Locate the cell with the specified text and output its [X, Y] center coordinate. 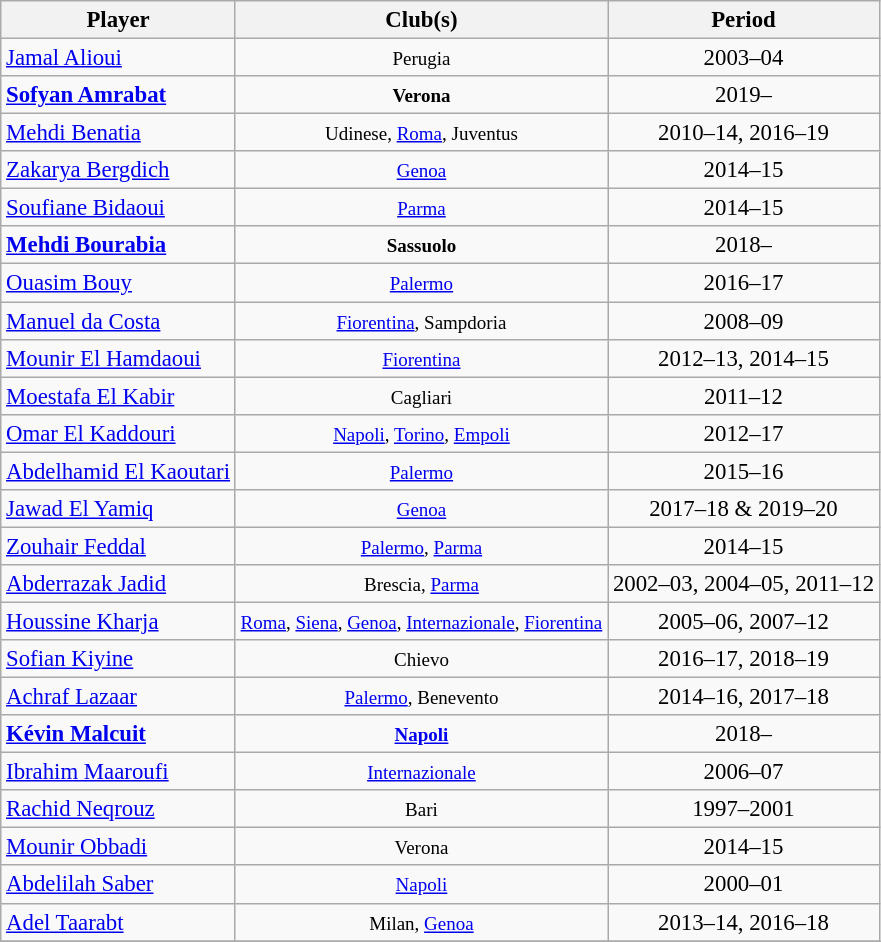
Parma [421, 208]
Ouasim Bouy [118, 283]
Jamal Alioui [118, 58]
Soufiane Bidaoui [118, 208]
Palermo, Benevento [421, 697]
1997–2001 [744, 809]
Jawad El Yamiq [118, 509]
2000–01 [744, 885]
2019– [744, 95]
2016–17, 2018–19 [744, 659]
Moestafa El Kabir [118, 396]
Fiorentina, Sampdoria [421, 321]
Ibrahim Maaroufi [118, 772]
Achraf Lazaar [118, 697]
2015–16 [744, 471]
Brescia, Parma [421, 584]
Cagliari [421, 396]
2002–03, 2004–05, 2011–12 [744, 584]
Zouhair Feddal [118, 546]
Sofyan Amrabat [118, 95]
2012–13, 2014–15 [744, 358]
Rachid Neqrouz [118, 809]
2008–09 [744, 321]
Adel Taarabt [118, 922]
Period [744, 20]
2003–04 [744, 58]
Manuel da Costa [118, 321]
2011–12 [744, 396]
Mounir El Hamdaoui [118, 358]
Mehdi Bourabia [118, 245]
Houssine Kharja [118, 621]
Perugia [421, 58]
2017–18 & 2019–20 [744, 509]
Abderrazak Jadid [118, 584]
Player [118, 20]
2005–06, 2007–12 [744, 621]
Abdelhamid El Kaoutari [118, 471]
2014–16, 2017–18 [744, 697]
Zakarya Bergdich [118, 170]
Sassuolo [421, 245]
Mehdi Benatia [118, 133]
Milan, Genoa [421, 922]
2016–17 [744, 283]
Mounir Obbadi [118, 847]
Internazionale [421, 772]
2006–07 [744, 772]
Chievo [421, 659]
Kévin Malcuit [118, 734]
Roma, Siena, Genoa, Internazionale, Fiorentina [421, 621]
Napoli, Torino, Empoli [421, 433]
Omar El Kaddouri [118, 433]
Udinese, Roma, Juventus [421, 133]
Club(s) [421, 20]
2013–14, 2016–18 [744, 922]
Fiorentina [421, 358]
2010–14, 2016–19 [744, 133]
Sofian Kiyine [118, 659]
Abdelilah Saber [118, 885]
Bari [421, 809]
Palermo, Parma [421, 546]
2012–17 [744, 433]
